Identify which cell holds the provided text, then report its (x, y) central coordinate. 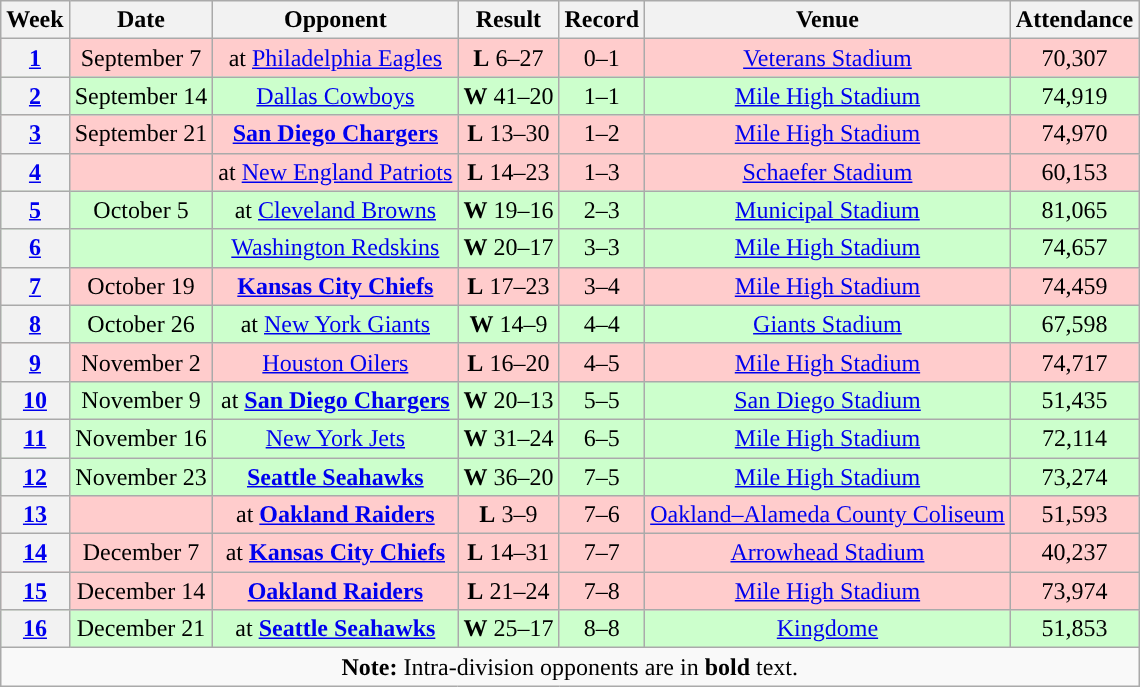
November 9 (141, 400)
October 26 (141, 324)
Giants Stadium (828, 324)
Record (602, 20)
W 19–16 (508, 210)
5 (35, 210)
L 16–20 (508, 362)
13 (35, 515)
San Diego Stadium (828, 400)
W 41–20 (508, 96)
L 14–31 (508, 553)
Date (141, 20)
Schaefer Stadium (828, 172)
September 14 (141, 96)
Oakland–Alameda County Coliseum (828, 515)
L 13–30 (508, 134)
74,657 (1074, 248)
14 (35, 553)
7–5 (602, 477)
1 (35, 58)
Washington Redskins (336, 248)
at Philadelphia Eagles (336, 58)
Houston Oilers (336, 362)
2–3 (602, 210)
51,593 (1074, 515)
at New England Patriots (336, 172)
6–5 (602, 438)
8 (35, 324)
3–4 (602, 286)
1–1 (602, 96)
5–5 (602, 400)
2 (35, 96)
60,153 (1074, 172)
at Kansas City Chiefs (336, 553)
November 16 (141, 438)
3–3 (602, 248)
Attendance (1074, 20)
Week (35, 20)
11 (35, 438)
October 5 (141, 210)
0–1 (602, 58)
W 14–9 (508, 324)
Note: Intra-division opponents are in bold text. (570, 667)
December 14 (141, 591)
1–2 (602, 134)
4–4 (602, 324)
6 (35, 248)
at Seattle Seahawks (336, 629)
73,974 (1074, 591)
November 23 (141, 477)
L 17–23 (508, 286)
Kansas City Chiefs (336, 286)
Veterans Stadium (828, 58)
67,598 (1074, 324)
7 (35, 286)
4–5 (602, 362)
W 31–24 (508, 438)
Result (508, 20)
Municipal Stadium (828, 210)
7–8 (602, 591)
September 21 (141, 134)
October 19 (141, 286)
15 (35, 591)
Seattle Seahawks (336, 477)
at San Diego Chargers (336, 400)
W 20–17 (508, 248)
40,237 (1074, 553)
at Cleveland Browns (336, 210)
7–6 (602, 515)
4 (35, 172)
Dallas Cowboys (336, 96)
Kingdome (828, 629)
San Diego Chargers (336, 134)
Opponent (336, 20)
16 (35, 629)
December 21 (141, 629)
74,919 (1074, 96)
November 2 (141, 362)
3 (35, 134)
72,114 (1074, 438)
Venue (828, 20)
W 25–17 (508, 629)
7–7 (602, 553)
12 (35, 477)
W 36–20 (508, 477)
L 14–23 (508, 172)
September 7 (141, 58)
L 3–9 (508, 515)
10 (35, 400)
9 (35, 362)
December 7 (141, 553)
L 6–27 (508, 58)
L 21–24 (508, 591)
W 20–13 (508, 400)
at New York Giants (336, 324)
74,717 (1074, 362)
81,065 (1074, 210)
Arrowhead Stadium (828, 553)
51,435 (1074, 400)
New York Jets (336, 438)
51,853 (1074, 629)
at Oakland Raiders (336, 515)
74,459 (1074, 286)
Oakland Raiders (336, 591)
8–8 (602, 629)
73,274 (1074, 477)
70,307 (1074, 58)
1–3 (602, 172)
74,970 (1074, 134)
